Provide the (X, Y) coordinate of the cell's center where the given text is located.  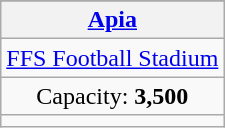
Capacity: 3,500 (112, 96)
FFS Football Stadium (112, 58)
Apia (112, 20)
